From the cell containing the given text, extract its center point as [x, y] coordinate. 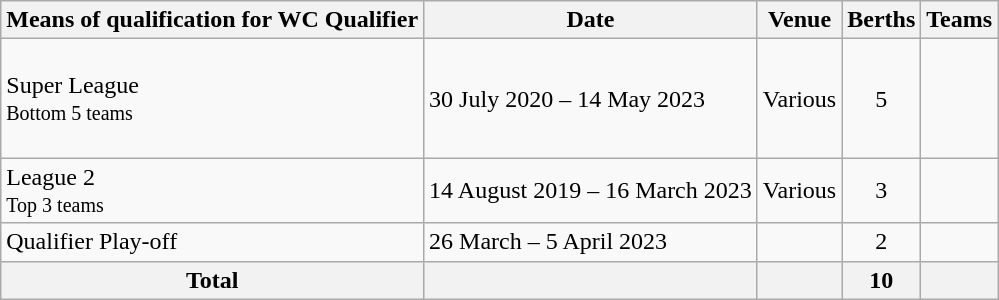
Date [591, 20]
Total [212, 280]
10 [882, 280]
Means of qualification for WC Qualifier [212, 20]
5 [882, 98]
Super LeagueBottom 5 teams [212, 98]
30 July 2020 – 14 May 2023 [591, 98]
Berths [882, 20]
3 [882, 190]
League 2Top 3 teams [212, 190]
2 [882, 242]
Venue [799, 20]
Qualifier Play-off [212, 242]
Teams [960, 20]
14 August 2019 – 16 March 2023 [591, 190]
26 March – 5 April 2023 [591, 242]
